Find where the given text appears and provide that cell's center as (x, y) coordinate. 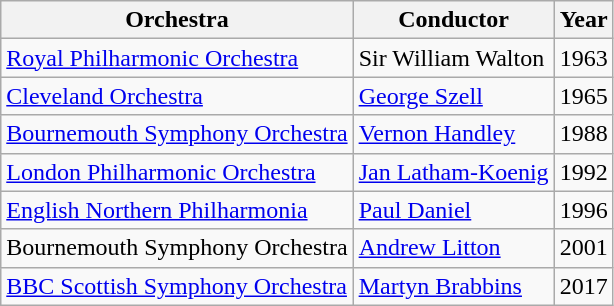
1963 (584, 58)
English Northern Philharmonia (177, 210)
Andrew Litton (454, 248)
Orchestra (177, 20)
2017 (584, 286)
London Philharmonic Orchestra (177, 172)
Cleveland Orchestra (177, 96)
2001 (584, 248)
Paul Daniel (454, 210)
BBC Scottish Symphony Orchestra (177, 286)
George Szell (454, 96)
1988 (584, 134)
Jan Latham-Koenig (454, 172)
Royal Philharmonic Orchestra (177, 58)
Martyn Brabbins (454, 286)
Sir William Walton (454, 58)
Conductor (454, 20)
1992 (584, 172)
Year (584, 20)
1996 (584, 210)
Vernon Handley (454, 134)
1965 (584, 96)
